Output the [x, y] coordinate of the center of the cell containing the given text.  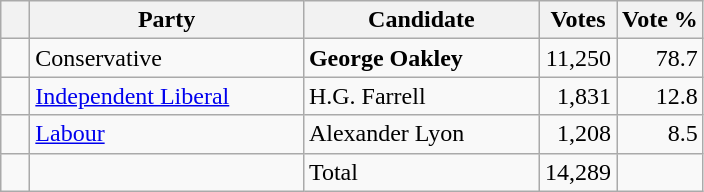
78.7 [660, 58]
Labour [167, 134]
11,250 [578, 58]
George Oakley [421, 58]
1,208 [578, 134]
Candidate [421, 20]
1,831 [578, 96]
Party [167, 20]
14,289 [578, 172]
Vote % [660, 20]
8.5 [660, 134]
Independent Liberal [167, 96]
Votes [578, 20]
H.G. Farrell [421, 96]
Total [421, 172]
12.8 [660, 96]
Alexander Lyon [421, 134]
Conservative [167, 58]
